For the text-containing cell, return its midpoint in [x, y] coordinate format. 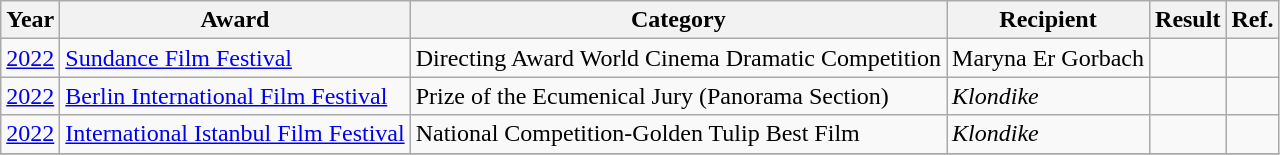
Directing Award World Cinema Dramatic Competition [678, 58]
International Istanbul Film Festival [235, 134]
Maryna Er Gorbach [1048, 58]
Berlin International Film Festival [235, 96]
Prize of the Ecumenical Jury (Panorama Section) [678, 96]
Award [235, 20]
Result [1188, 20]
National Competition-Golden Tulip Best Film [678, 134]
Year [30, 20]
Sundance Film Festival [235, 58]
Ref. [1252, 20]
Category [678, 20]
Recipient [1048, 20]
